Determine the (X, Y) coordinate at the center of the cell enclosing the given text.  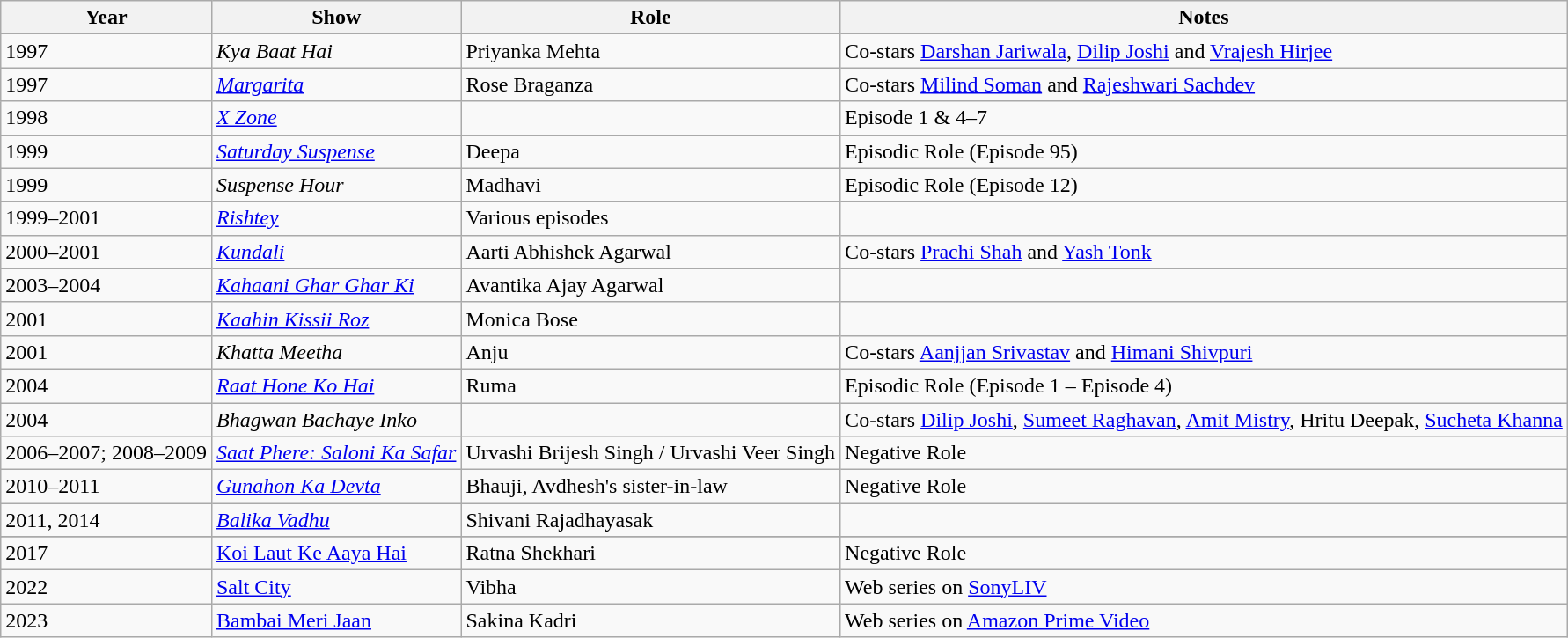
Episodic Role (Episode 95) (1204, 151)
Salt City (336, 587)
X Zone (336, 118)
Balika Vadhu (336, 520)
Co-stars Prachi Shah and Yash Tonk (1204, 252)
Raat Hone Ko Hai (336, 385)
2022 (106, 587)
Urvashi Brijesh Singh / Urvashi Veer Singh (651, 453)
2000–2001 (106, 252)
Margarita (336, 84)
2003–2004 (106, 285)
Rishtey (336, 218)
Kaahin Kissii Roz (336, 319)
Web series on Amazon Prime Video (1204, 620)
Various episodes (651, 218)
1998 (106, 118)
Kundali (336, 252)
Kahaani Ghar Ghar Ki (336, 285)
Suspense Hour (336, 185)
Gunahon Ka Devta (336, 487)
Year (106, 18)
Sakina Kadri (651, 620)
Saat Phere: Saloni Ka Safar (336, 453)
Ruma (651, 385)
Aarti Abhishek Agarwal (651, 252)
Role (651, 18)
Rose Braganza (651, 84)
2011, 2014 (106, 520)
Monica Bose (651, 319)
Avantika Ajay Agarwal (651, 285)
Anju (651, 352)
Madhavi (651, 185)
Co-stars Darshan Jariwala, Dilip Joshi and Vrajesh Hirjee (1204, 51)
Kya Baat Hai (336, 51)
Show (336, 18)
Saturday Suspense (336, 151)
2006–2007; 2008–2009 (106, 453)
Co-stars Dilip Joshi, Sumeet Raghavan, Amit Mistry, Hritu Deepak, Sucheta Khanna (1204, 420)
Bhagwan Bachaye Inko (336, 420)
Web series on SonyLIV (1204, 587)
2010–2011 (106, 487)
Shivani Rajadhayasak (651, 520)
2017 (106, 554)
Koi Laut Ke Aaya Hai (336, 554)
Bambai Meri Jaan (336, 620)
Episode 1 & 4–7 (1204, 118)
2023 (106, 620)
Ratna Shekhari (651, 554)
Episodic Role (Episode 1 – Episode 4) (1204, 385)
Khatta Meetha (336, 352)
Notes (1204, 18)
Priyanka Mehta (651, 51)
Vibha (651, 587)
1999–2001 (106, 218)
Deepa (651, 151)
Bhauji, Avdhesh's sister-in-law (651, 487)
Co-stars Milind Soman and Rajeshwari Sachdev (1204, 84)
Co-stars Aanjjan Srivastav and Himani Shivpuri (1204, 352)
Episodic Role (Episode 12) (1204, 185)
